Determine the (x, y) coordinate at the center of the cell enclosing the given text.  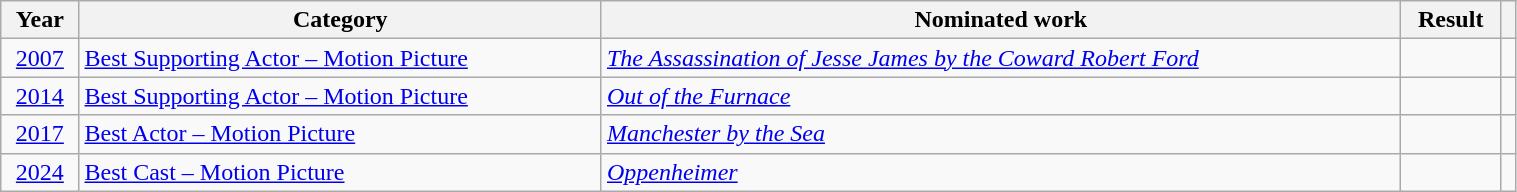
2017 (40, 134)
Oppenheimer (1000, 172)
Category (340, 20)
Year (40, 20)
2024 (40, 172)
2007 (40, 58)
2014 (40, 96)
Nominated work (1000, 20)
Best Cast – Motion Picture (340, 172)
Best Actor – Motion Picture (340, 134)
Out of the Furnace (1000, 96)
Manchester by the Sea (1000, 134)
Result (1450, 20)
The Assassination of Jesse James by the Coward Robert Ford (1000, 58)
